From the cell containing the given text, extract its center point as (X, Y) coordinate. 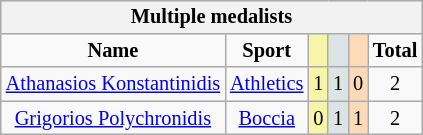
Sport (266, 51)
Multiple medalists (212, 17)
Grigorios Polychronidis (113, 118)
Boccia (266, 118)
Name (113, 51)
Athletics (266, 84)
Athanasios Konstantinidis (113, 84)
Total (395, 51)
